Determine the [x, y] coordinate at the center of the cell enclosing the given text.  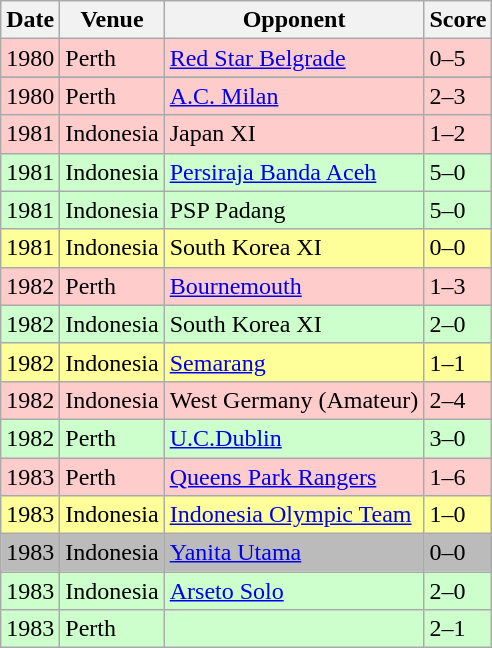
0–5 [458, 58]
2–1 [458, 629]
Red Star Belgrade [294, 58]
West Germany (Amateur) [294, 400]
Venue [112, 20]
1–2 [458, 134]
1–1 [458, 362]
A.C. Milan [294, 96]
Semarang [294, 362]
2–3 [458, 96]
U.C.Dublin [294, 438]
1–0 [458, 515]
Score [458, 20]
Queens Park Rangers [294, 477]
1–3 [458, 286]
Date [30, 20]
Bournemouth [294, 286]
Arseto Solo [294, 591]
PSP Padang [294, 210]
Persiraja Banda Aceh [294, 172]
Opponent [294, 20]
3–0 [458, 438]
Indonesia Olympic Team [294, 515]
2–4 [458, 400]
1–6 [458, 477]
Japan XI [294, 134]
Yanita Utama [294, 553]
